Determine the [x, y] coordinate at the center of the cell enclosing the given text.  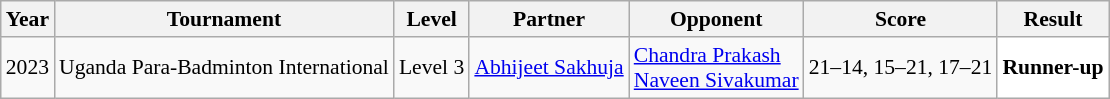
Opponent [716, 19]
Level [432, 19]
Abhijeet Sakhuja [548, 68]
2023 [28, 68]
Tournament [224, 19]
Partner [548, 19]
Score [901, 19]
Chandra Prakash Naveen Sivakumar [716, 68]
Result [1052, 19]
Uganda Para-Badminton International [224, 68]
Year [28, 19]
Level 3 [432, 68]
Runner-up [1052, 68]
21–14, 15–21, 17–21 [901, 68]
